Extract the (X, Y) coordinate from the center of the cell holding the provided text.  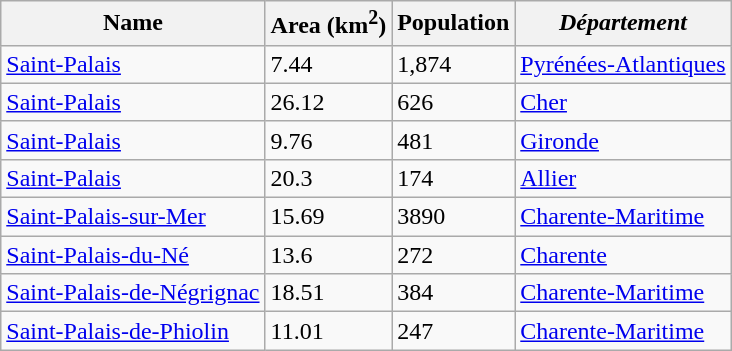
626 (454, 102)
481 (454, 140)
247 (454, 331)
384 (454, 293)
15.69 (328, 217)
Saint-Palais-de-Phiolin (133, 331)
Cher (623, 102)
1,874 (454, 64)
Saint-Palais-de-Négrignac (133, 293)
Gironde (623, 140)
7.44 (328, 64)
Pyrénées-Atlantiques (623, 64)
Name (133, 24)
Charente (623, 255)
18.51 (328, 293)
Population (454, 24)
Saint-Palais-du-Né (133, 255)
3890 (454, 217)
11.01 (328, 331)
9.76 (328, 140)
Département (623, 24)
272 (454, 255)
174 (454, 178)
Allier (623, 178)
Area (km2) (328, 24)
26.12 (328, 102)
20.3 (328, 178)
Saint-Palais-sur-Mer (133, 217)
13.6 (328, 255)
